From the cell containing the given text, extract its center point as [X, Y] coordinate. 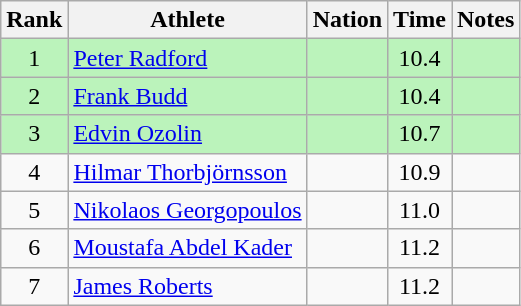
10.7 [420, 134]
11.0 [420, 210]
10.9 [420, 172]
4 [34, 172]
Athlete [188, 20]
Notes [486, 20]
6 [34, 248]
Nikolaos Georgopoulos [188, 210]
5 [34, 210]
Moustafa Abdel Kader [188, 248]
Rank [34, 20]
2 [34, 96]
Hilmar Thorbjörnsson [188, 172]
3 [34, 134]
Edvin Ozolin [188, 134]
Peter Radford [188, 58]
Time [420, 20]
James Roberts [188, 286]
1 [34, 58]
Nation [347, 20]
7 [34, 286]
Frank Budd [188, 96]
